Determine the (x, y) coordinate at the center of the cell enclosing the given text.  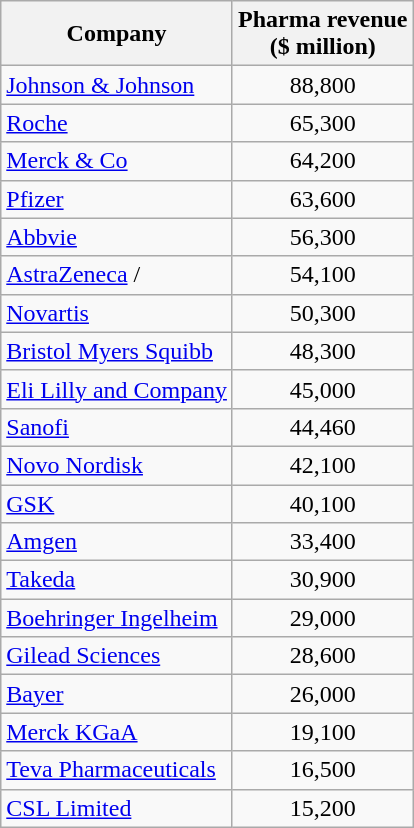
Gilead Sciences (117, 656)
29,000 (322, 618)
Roche (117, 123)
Merck KGaA (117, 732)
Novartis (117, 313)
63,600 (322, 199)
30,900 (322, 580)
Sanofi (117, 427)
40,100 (322, 503)
Company (117, 34)
Teva Pharmaceuticals (117, 770)
Bayer (117, 694)
Novo Nordisk (117, 465)
54,100 (322, 275)
CSL Limited (117, 808)
AstraZeneca / (117, 275)
42,100 (322, 465)
Pfizer (117, 199)
48,300 (322, 351)
Johnson & Johnson (117, 85)
50,300 (322, 313)
45,000 (322, 389)
65,300 (322, 123)
Pharma revenue($ million) (322, 34)
15,200 (322, 808)
Amgen (117, 542)
Takeda (117, 580)
16,500 (322, 770)
28,600 (322, 656)
19,100 (322, 732)
Bristol Myers Squibb (117, 351)
64,200 (322, 161)
Eli Lilly and Company (117, 389)
Boehringer Ingelheim (117, 618)
33,400 (322, 542)
26,000 (322, 694)
GSK (117, 503)
Merck & Co (117, 161)
56,300 (322, 237)
88,800 (322, 85)
Abbvie (117, 237)
44,460 (322, 427)
